Return the (x, y) coordinate for the center point of the cell that contains the specified text.  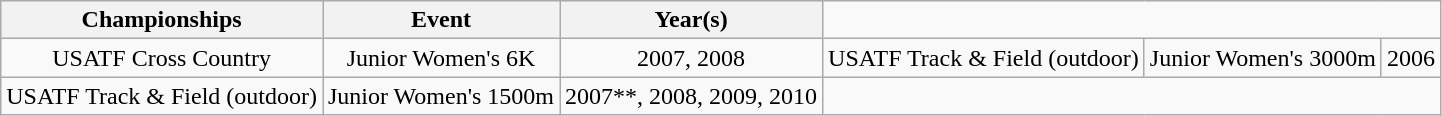
Year(s) (692, 20)
Championships (162, 20)
USATF Cross Country (162, 58)
Junior Women's 3000m (1262, 58)
2007**, 2008, 2009, 2010 (692, 96)
2006 (1410, 58)
Event (440, 20)
Junior Women's 6K (440, 58)
2007, 2008 (692, 58)
Junior Women's 1500m (440, 96)
